Search for the cell housing the specified text and yield its [X, Y] center coordinate. 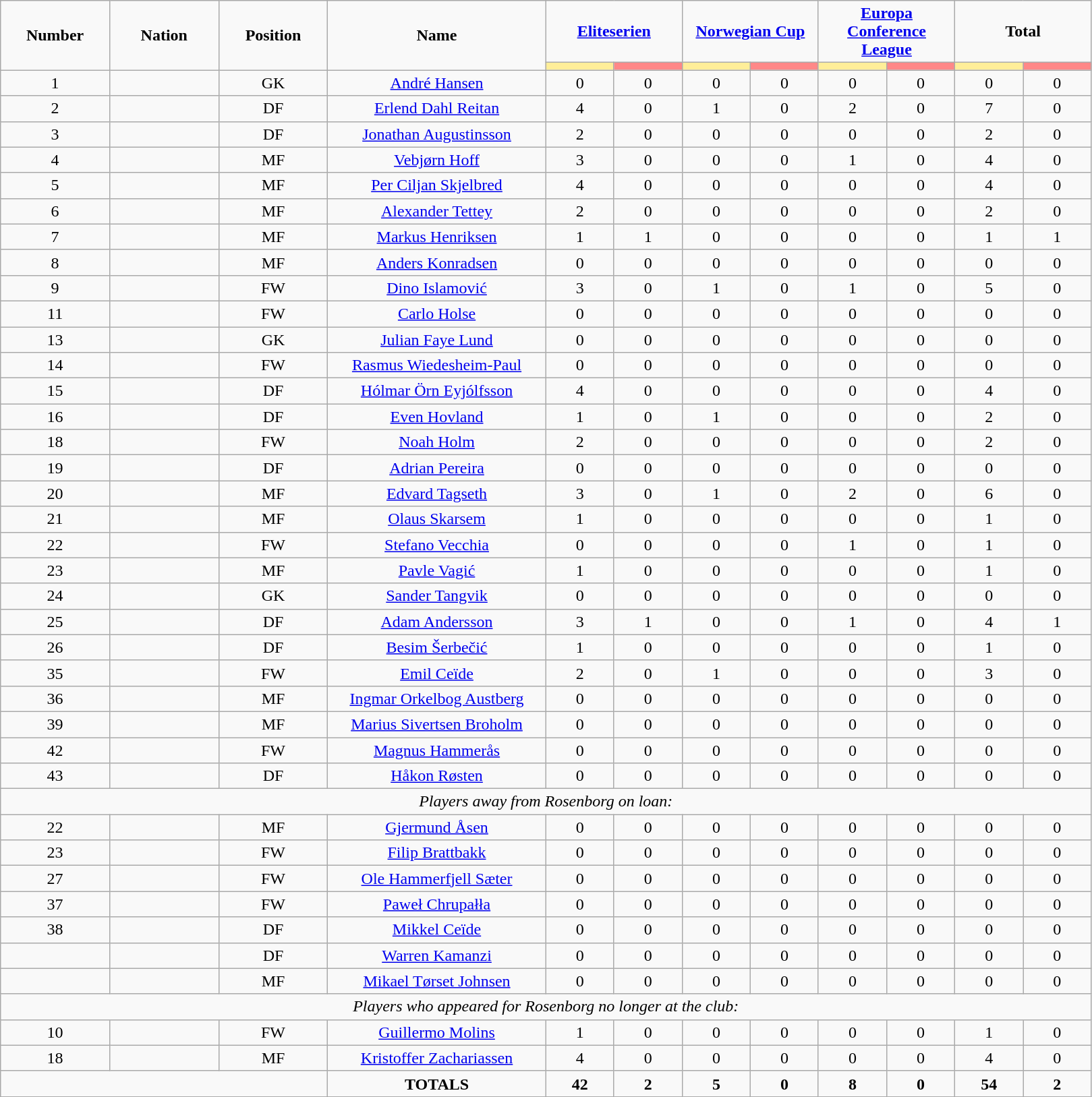
Markus Henriksen [437, 237]
26 [55, 647]
Marius Sivertsen Broholm [437, 724]
Vebjørn Hoff [437, 160]
Dino Islamović [437, 288]
39 [55, 724]
Anders Konradsen [437, 262]
Name [437, 35]
Europa Conference League [886, 32]
TOTALS [437, 1084]
Filip Brattbakk [437, 853]
21 [55, 519]
24 [55, 596]
Gjermund Åsen [437, 827]
43 [55, 776]
Emil Ceïde [437, 673]
11 [55, 314]
Eliteserien [614, 32]
Players who appeared for Rosenborg no longer at the club: [546, 1007]
10 [55, 1032]
15 [55, 391]
Mikael Tørset Johnsen [437, 981]
Players away from Rosenborg on loan: [546, 802]
Adrian Pereira [437, 468]
Number [55, 35]
13 [55, 339]
Even Hovland [437, 417]
54 [989, 1084]
Håkon Røsten [437, 776]
16 [55, 417]
Julian Faye Lund [437, 339]
Norwegian Cup [750, 32]
Olaus Skarsem [437, 519]
Carlo Holse [437, 314]
35 [55, 673]
19 [55, 468]
37 [55, 904]
Magnus Hammerås [437, 750]
27 [55, 879]
Total [1023, 32]
9 [55, 288]
Noah Holm [437, 442]
38 [55, 930]
Pavle Vagić [437, 570]
Ingmar Orkelbog Austberg [437, 699]
Per Ciljan Skjelbred [437, 185]
André Hansen [437, 83]
Sander Tangvik [437, 596]
Besim Šerbečić [437, 647]
Kristoffer Zachariassen [437, 1058]
36 [55, 699]
Ole Hammerfjell Sæter [437, 879]
Rasmus Wiedesheim-Paul [437, 365]
14 [55, 365]
Warren Kamanzi [437, 955]
Stefano Vecchia [437, 545]
Adam Andersson [437, 622]
Mikkel Ceïde [437, 930]
Erlend Dahl Reitan [437, 109]
25 [55, 622]
Position [273, 35]
20 [55, 494]
Alexander Tettey [437, 211]
Nation [164, 35]
Jonathan Augustinsson [437, 134]
Paweł Chrupałła [437, 904]
Guillermo Molins [437, 1032]
Edvard Tagseth [437, 494]
Hólmar Örn Eyjólfsson [437, 391]
